From the cell containing the given text, extract its center point as [X, Y] coordinate. 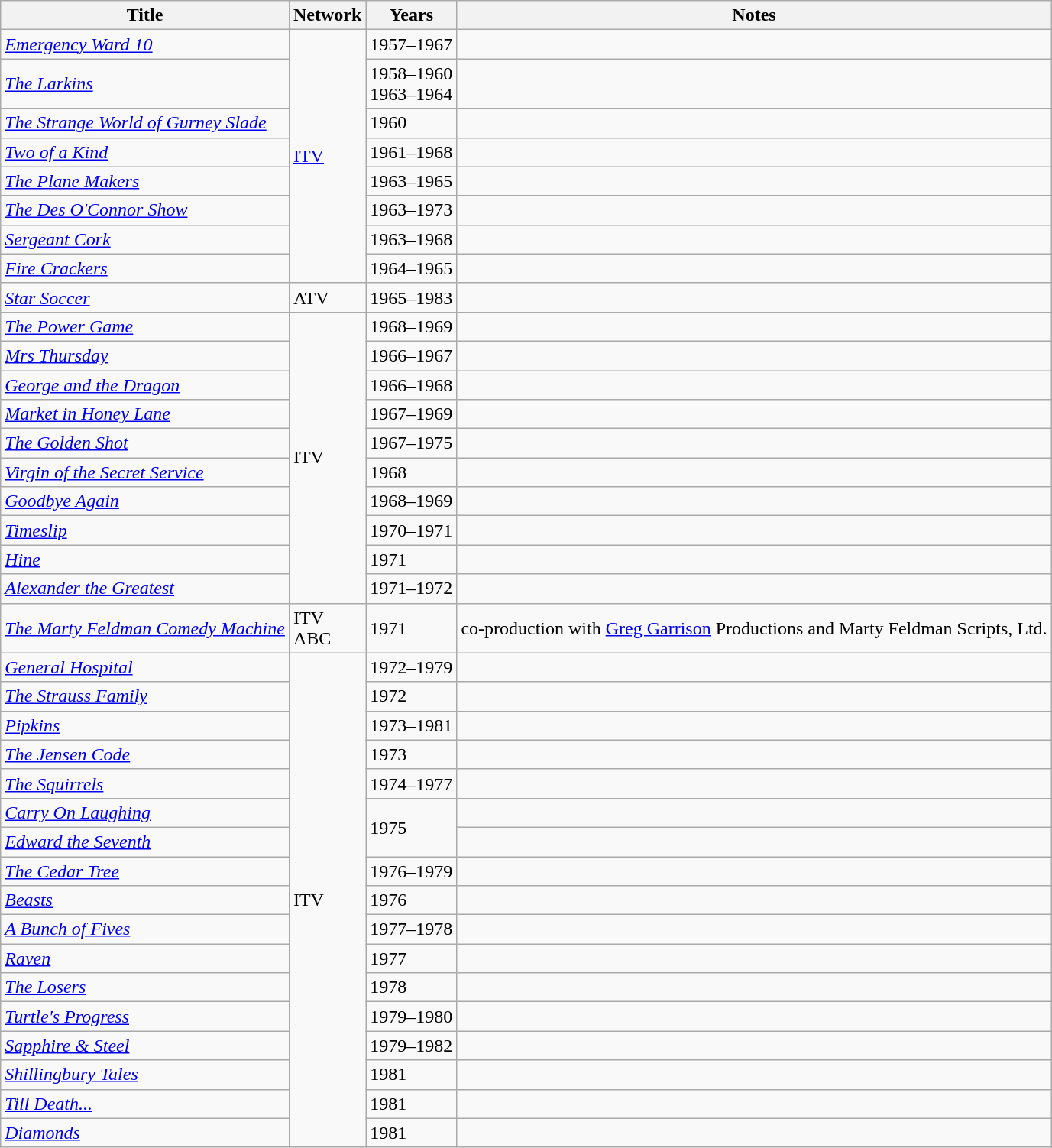
1972–1979 [411, 667]
1979–1982 [411, 1046]
1974–1977 [411, 783]
Hine [145, 559]
Timeslip [145, 530]
Edward the Seventh [145, 842]
Goodbye Again [145, 501]
1971–1972 [411, 589]
1977–1978 [411, 929]
Carry On Laughing [145, 812]
1965–1983 [411, 297]
Diamonds [145, 1133]
General Hospital [145, 667]
ATV [327, 297]
Emergency Ward 10 [145, 44]
1961–1968 [411, 152]
Pipkins [145, 725]
The Jensen Code [145, 754]
1979–1980 [411, 1017]
1964–1965 [411, 268]
Years [411, 15]
1972 [411, 696]
Beasts [145, 900]
1975 [411, 827]
The Larkins [145, 84]
A Bunch of Fives [145, 929]
ITVABC [327, 628]
Notes [754, 15]
1963–1968 [411, 239]
Two of a Kind [145, 152]
The Plane Makers [145, 181]
The Cedar Tree [145, 871]
1966–1968 [411, 384]
Sapphire & Steel [145, 1046]
Alexander the Greatest [145, 589]
The Power Game [145, 326]
The Strauss Family [145, 696]
Fire Crackers [145, 268]
1960 [411, 123]
1968 [411, 472]
1976 [411, 900]
co-production with Greg Garrison Productions and Marty Feldman Scripts, Ltd. [754, 628]
Till Death... [145, 1104]
Turtle's Progress [145, 1017]
1978 [411, 987]
Virgin of the Secret Service [145, 472]
1967–1969 [411, 414]
Mrs Thursday [145, 355]
Sergeant Cork [145, 239]
Market in Honey Lane [145, 414]
1977 [411, 958]
Title [145, 15]
The Golden Shot [145, 443]
The Losers [145, 987]
Shillingbury Tales [145, 1075]
Network [327, 15]
The Squirrels [145, 783]
Star Soccer [145, 297]
1966–1967 [411, 355]
The Strange World of Gurney Slade [145, 123]
1958–19601963–1964 [411, 84]
1976–1979 [411, 871]
Raven [145, 958]
1963–1965 [411, 181]
1963–1973 [411, 210]
1973–1981 [411, 725]
George and the Dragon [145, 384]
The Des O'Connor Show [145, 210]
1957–1967 [411, 44]
1973 [411, 754]
1970–1971 [411, 530]
1967–1975 [411, 443]
The Marty Feldman Comedy Machine [145, 628]
